Return the (X, Y) coordinate for the center point of the cell that contains the specified text.  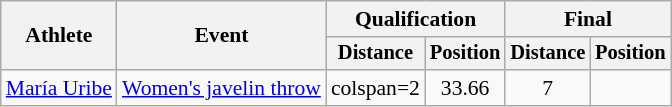
Final (588, 19)
33.66 (465, 88)
Athlete (59, 36)
Qualification (416, 19)
7 (548, 88)
colspan=2 (376, 88)
Women's javelin throw (222, 88)
María Uribe (59, 88)
Event (222, 36)
